Output the [X, Y] coordinate of the center of the cell containing the given text.  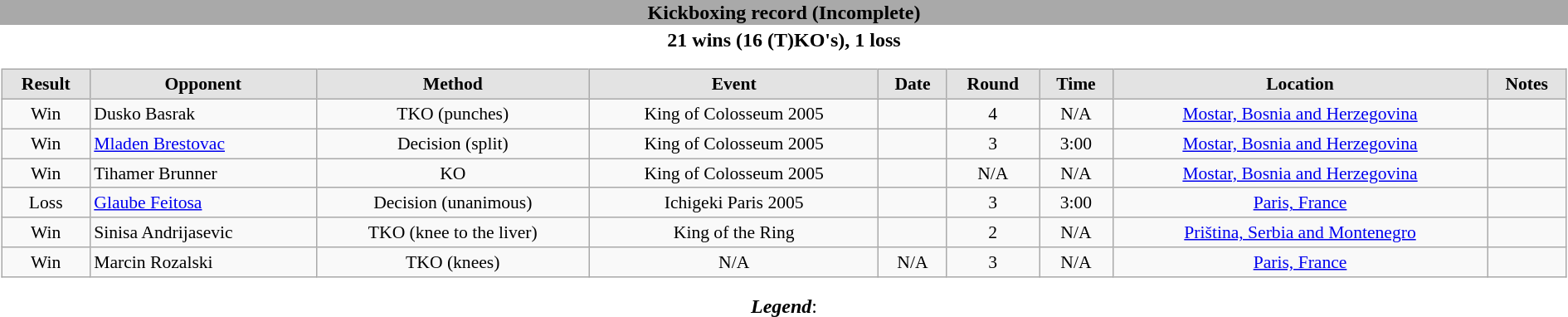
TKO (knee to the liver) [453, 232]
Mladen Brestovac [202, 144]
Notes [1527, 85]
Round [993, 85]
Decision (split) [453, 144]
King of the Ring [733, 232]
Ichigeki Paris 2005 [733, 202]
Loss [46, 202]
Result [46, 85]
Event [733, 85]
TKO (punches) [453, 114]
Method [453, 85]
Sinisa Andrijasevic [202, 232]
Tihamer Brunner [202, 173]
Location [1299, 85]
Date [913, 85]
Decision (unanimous) [453, 202]
4 [993, 114]
Opponent [202, 85]
KO [453, 173]
Time [1077, 85]
Dusko Basrak [202, 114]
2 [993, 232]
Kickboxing record (Incomplete) [784, 12]
Priština, Serbia and Montenegro [1299, 232]
TKO (knees) [453, 262]
Marcin Rozalski [202, 262]
Glaube Feitosa [202, 202]
